Detect which cell encompasses the target text, then output its [X, Y] center coordinate. 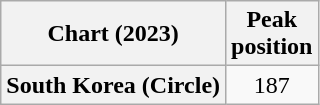
Peakposition [272, 34]
South Korea (Circle) [114, 85]
187 [272, 85]
Chart (2023) [114, 34]
